Locate the cell with the specified text and output its (x, y) center coordinate. 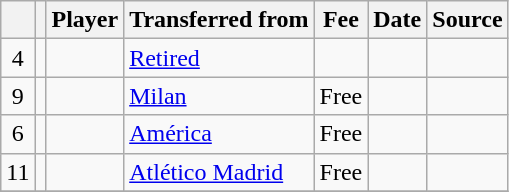
Retired (219, 58)
América (219, 134)
Fee (341, 20)
6 (18, 134)
Milan (219, 96)
Source (468, 20)
4 (18, 58)
11 (18, 172)
Transferred from (219, 20)
Atlético Madrid (219, 172)
Date (398, 20)
Player (85, 20)
9 (18, 96)
